Extract the [x, y] coordinate from the center of the cell holding the provided text.  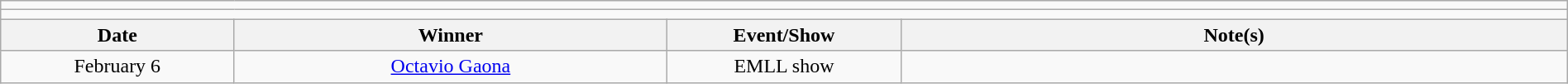
Date [117, 35]
EMLL show [784, 67]
Winner [451, 35]
Octavio Gaona [451, 67]
Event/Show [784, 35]
Note(s) [1234, 35]
February 6 [117, 67]
